Return the (X, Y) coordinate for the center point of the cell that contains the specified text.  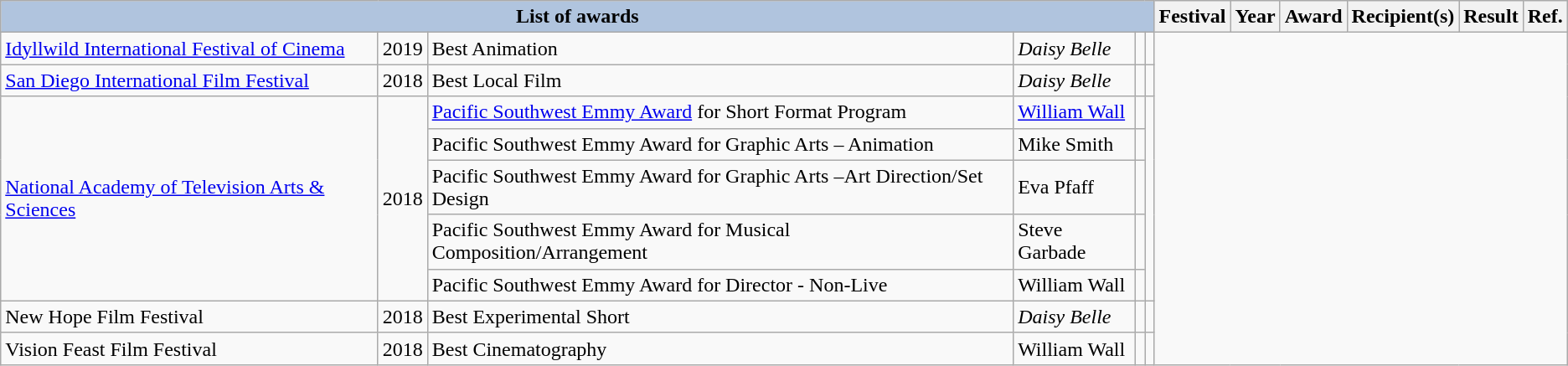
Best Cinematography (720, 348)
San Diego International Film Festival (189, 80)
New Hope Film Festival (189, 317)
Mike Smith (1075, 144)
Pacific Southwest Emmy Award for Musical Composition/Arrangement (720, 241)
Pacific Southwest Emmy Award for Graphic Arts –Art Direction/Set Design (720, 188)
Pacific Southwest Emmy Award for Graphic Arts – Animation (720, 144)
Best Animation (720, 49)
Idyllwild International Festival of Cinema (189, 49)
Pacific Southwest Emmy Award for Short Format Program (720, 112)
National Academy of Television Arts & Sciences (189, 198)
Ref. (1545, 17)
2019 (402, 49)
Best Local Film (720, 80)
Result (1491, 17)
Pacific Southwest Emmy Award for Director - Non-Live (720, 285)
Steve Garbade (1075, 241)
Festival (1193, 17)
Award (1313, 17)
Eva Pfaff (1075, 188)
Vision Feast Film Festival (189, 348)
Recipient(s) (1403, 17)
Best Experimental Short (720, 317)
List of awards (578, 17)
Year (1255, 17)
